Determine the (x, y) coordinate at the center of the cell enclosing the given text.  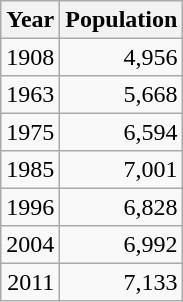
5,668 (122, 94)
1996 (30, 206)
1975 (30, 132)
6,594 (122, 132)
6,992 (122, 244)
7,001 (122, 170)
Population (122, 20)
7,133 (122, 282)
Year (30, 20)
6,828 (122, 206)
1963 (30, 94)
4,956 (122, 56)
2004 (30, 244)
1985 (30, 170)
1908 (30, 56)
2011 (30, 282)
